Scan for the cell matching the given text and deliver its [X, Y] coordinate at center. 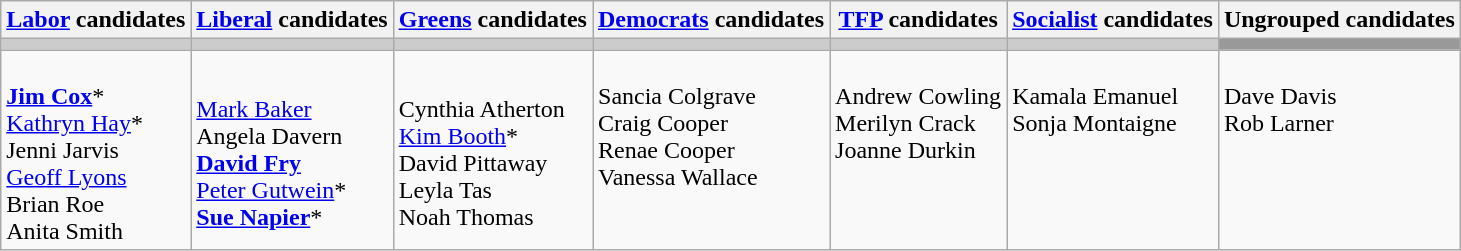
Labor candidates [96, 20]
Cynthia Atherton Kim Booth* David Pittaway Leyla Tas Noah Thomas [492, 150]
Liberal candidates [292, 20]
Kamala Emanuel Sonja Montaigne [1113, 150]
Ungrouped candidates [1339, 20]
Democrats candidates [710, 20]
Sancia Colgrave Craig Cooper Renae Cooper Vanessa Wallace [710, 150]
Greens candidates [492, 20]
Dave Davis Rob Larner [1339, 150]
Socialist candidates [1113, 20]
Jim Cox* Kathryn Hay* Jenni Jarvis Geoff Lyons Brian Roe Anita Smith [96, 150]
Mark Baker Angela Davern David Fry Peter Gutwein* Sue Napier* [292, 150]
TFP candidates [918, 20]
Andrew Cowling Merilyn Crack Joanne Durkin [918, 150]
